Extract the [X, Y] coordinate from the center of the cell holding the provided text.  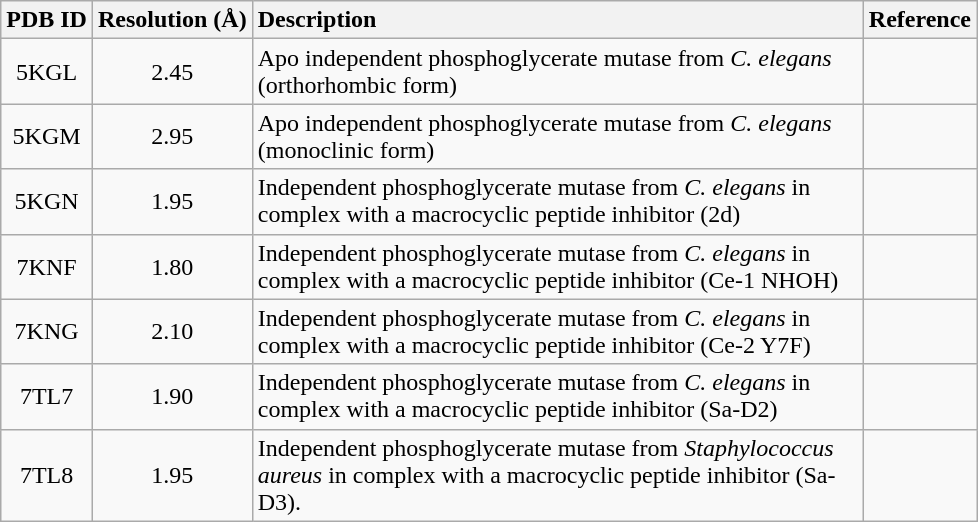
7KNF [47, 266]
1.80 [172, 266]
Apo independent phosphoglycerate mutase from C. elegans (orthorhombic form) [558, 72]
7TL8 [47, 475]
5KGL [47, 72]
Resolution (Å) [172, 20]
1.90 [172, 396]
7KNG [47, 332]
Description [558, 20]
2.45 [172, 72]
Independent phosphoglycerate mutase from Staphylococcus aureus in complex with a macrocyclic peptide inhibitor (Sa-D3). [558, 475]
PDB ID [47, 20]
5KGM [47, 136]
Independent phosphoglycerate mutase from C. elegans in complex with a macrocyclic peptide inhibitor (Sa-D2) [558, 396]
Reference [920, 20]
Independent phosphoglycerate mutase from C. elegans in complex with a macrocyclic peptide inhibitor (Ce-1 NHOH) [558, 266]
7TL7 [47, 396]
Apo independent phosphoglycerate mutase from C. elegans (monoclinic form) [558, 136]
5KGN [47, 202]
2.10 [172, 332]
2.95 [172, 136]
Independent phosphoglycerate mutase from C. elegans in complex with a macrocyclic peptide inhibitor (Ce-2 Y7F) [558, 332]
Independent phosphoglycerate mutase from C. elegans in complex with a macrocyclic peptide inhibitor (2d) [558, 202]
